Search for the cell housing the specified text and yield its (X, Y) center coordinate. 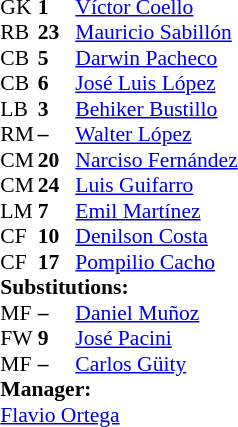
Luis Guifarro (156, 185)
9 (57, 339)
Pompilio Cacho (156, 262)
Mauricio Sabillón (156, 33)
5 (57, 58)
FW (19, 339)
Substitutions: (118, 287)
RB (19, 33)
Darwin Pacheco (156, 58)
LM (19, 211)
Behiker Bustillo (156, 109)
Manager: (118, 389)
7 (57, 211)
José Luis López (156, 83)
José Pacini (156, 339)
Walter López (156, 135)
23 (57, 33)
Carlos Güity (156, 364)
Narciso Fernández (156, 160)
3 (57, 109)
Daniel Muñoz (156, 313)
10 (57, 237)
Emil Martínez (156, 211)
Denilson Costa (156, 237)
6 (57, 83)
20 (57, 160)
RM (19, 135)
24 (57, 185)
LB (19, 109)
17 (57, 262)
